Find where the given text appears and provide that cell's center as [x, y] coordinate. 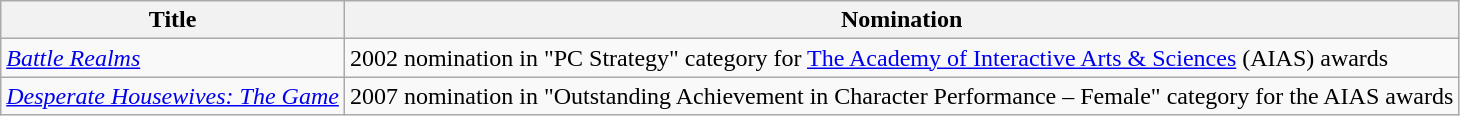
2007 nomination in "Outstanding Achievement in Character Performance – Female" category for the AIAS awards [901, 96]
Desperate Housewives: The Game [173, 96]
Title [173, 20]
2002 nomination in "PC Strategy" category for The Academy of Interactive Arts & Sciences (AIAS) awards [901, 58]
Nomination [901, 20]
Battle Realms [173, 58]
